From the cell containing the given text, extract its center point as (X, Y) coordinate. 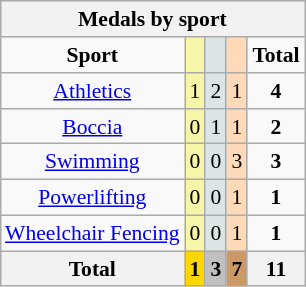
4 (276, 91)
Boccia (92, 126)
7 (236, 269)
11 (276, 269)
Athletics (92, 91)
Medals by sport (152, 19)
Powerlifting (92, 197)
Wheelchair Fencing (92, 233)
Sport (92, 55)
Swimming (92, 162)
